Scan for the cell matching the given text and deliver its [x, y] coordinate at center. 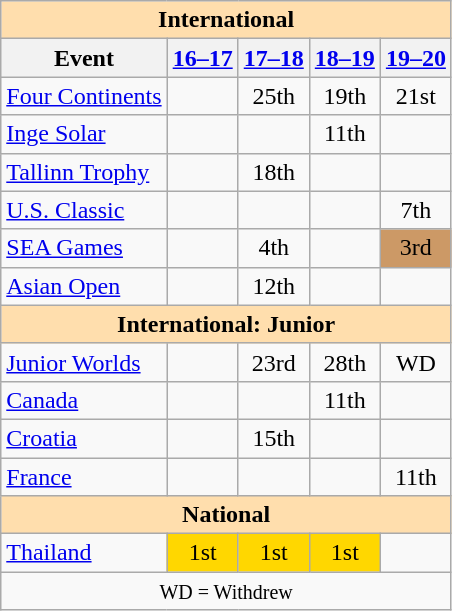
12th [274, 286]
Croatia [84, 438]
International [226, 20]
28th [344, 362]
3rd [416, 248]
4th [274, 248]
15th [274, 438]
SEA Games [84, 248]
Four Continents [84, 96]
WD = Withdrew [226, 591]
France [84, 477]
17–18 [274, 58]
18th [274, 172]
7th [416, 210]
WD [416, 362]
International: Junior [226, 324]
25th [274, 96]
Inge Solar [84, 134]
Tallinn Trophy [84, 172]
National [226, 515]
18–19 [344, 58]
Canada [84, 400]
16–17 [202, 58]
23rd [274, 362]
Event [84, 58]
Thailand [84, 553]
19–20 [416, 58]
21st [416, 96]
Junior Worlds [84, 362]
U.S. Classic [84, 210]
19th [344, 96]
Asian Open [84, 286]
